Locate the cell with the specified text and output its [X, Y] center coordinate. 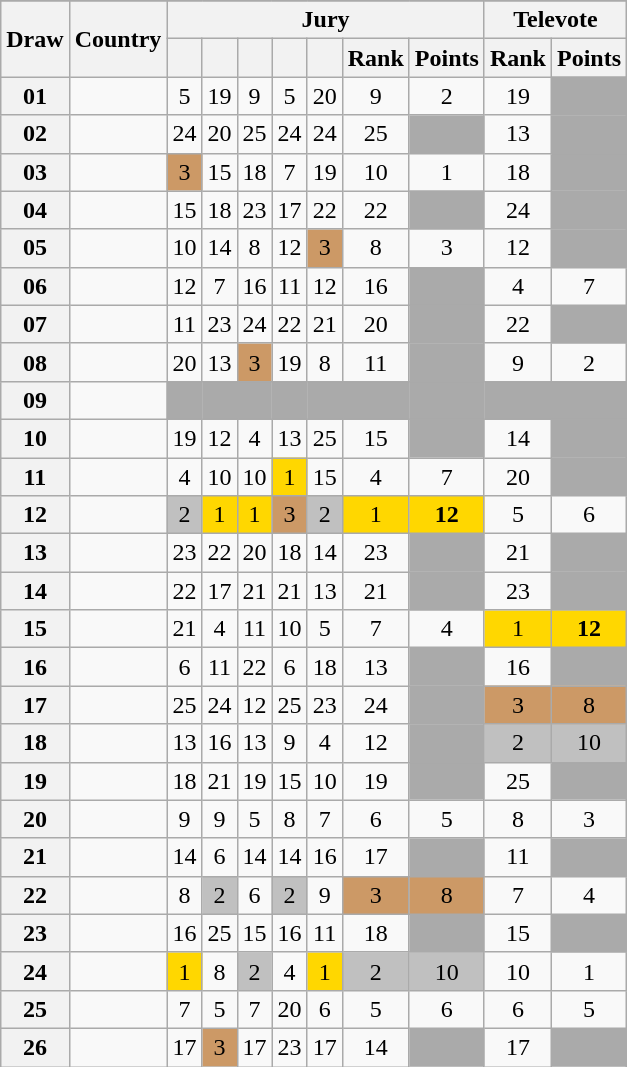
Draw [35, 39]
Jury [326, 20]
26 [35, 1047]
04 [35, 210]
Televote [555, 20]
Country [118, 39]
03 [35, 172]
06 [35, 286]
08 [35, 362]
05 [35, 248]
02 [35, 134]
07 [35, 324]
01 [35, 96]
09 [35, 400]
